Identify which cell holds the provided text, then report its [x, y] central coordinate. 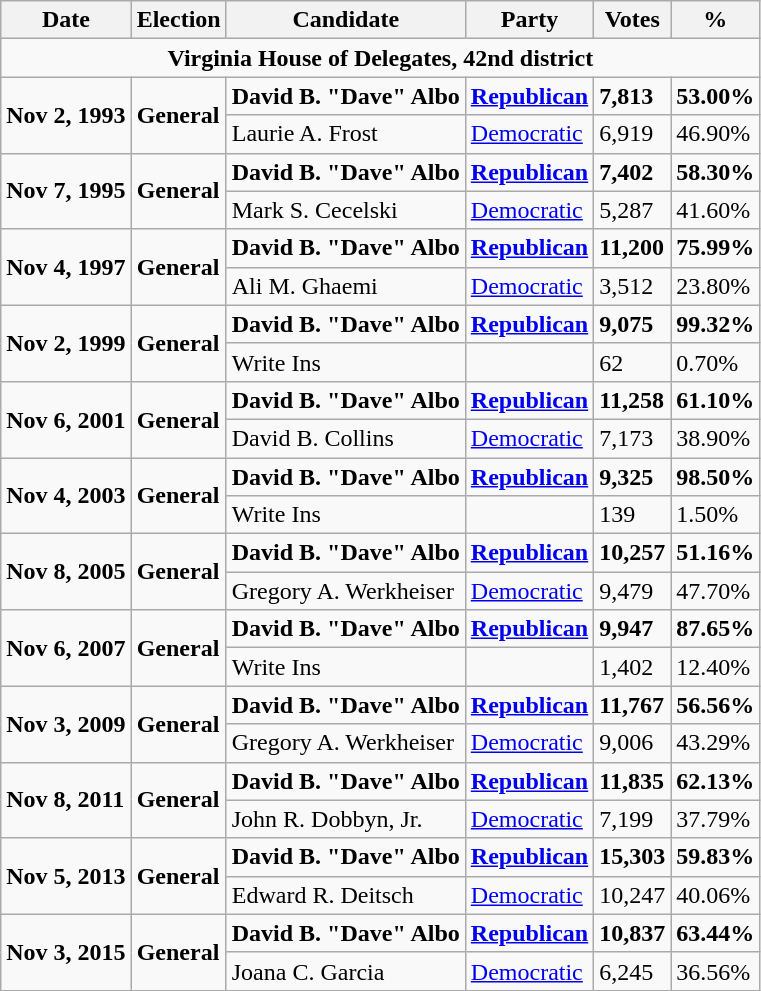
75.99% [716, 248]
Date [66, 20]
Votes [632, 20]
41.60% [716, 210]
7,199 [632, 819]
23.80% [716, 286]
139 [632, 515]
Election [178, 20]
12.40% [716, 667]
David B. Collins [346, 438]
62.13% [716, 781]
John R. Dobbyn, Jr. [346, 819]
Nov 2, 1999 [66, 343]
Nov 6, 2001 [66, 419]
Candidate [346, 20]
Mark S. Cecelski [346, 210]
47.70% [716, 591]
6,245 [632, 971]
Nov 3, 2009 [66, 724]
1,402 [632, 667]
Edward R. Deitsch [346, 895]
Nov 8, 2005 [66, 572]
99.32% [716, 324]
Nov 8, 2011 [66, 800]
98.50% [716, 477]
63.44% [716, 933]
7,813 [632, 96]
36.56% [716, 971]
Nov 3, 2015 [66, 952]
11,835 [632, 781]
53.00% [716, 96]
Nov 2, 1993 [66, 115]
59.83% [716, 857]
40.06% [716, 895]
10,257 [632, 553]
46.90% [716, 134]
61.10% [716, 400]
38.90% [716, 438]
15,303 [632, 857]
37.79% [716, 819]
Nov 5, 2013 [66, 876]
11,767 [632, 705]
Nov 4, 1997 [66, 267]
7,173 [632, 438]
62 [632, 362]
1.50% [716, 515]
11,200 [632, 248]
7,402 [632, 172]
9,479 [632, 591]
51.16% [716, 553]
% [716, 20]
Laurie A. Frost [346, 134]
9,075 [632, 324]
9,947 [632, 629]
0.70% [716, 362]
5,287 [632, 210]
Virginia House of Delegates, 42nd district [380, 58]
11,258 [632, 400]
Ali M. Ghaemi [346, 286]
9,006 [632, 743]
43.29% [716, 743]
Nov 7, 1995 [66, 191]
10,837 [632, 933]
6,919 [632, 134]
9,325 [632, 477]
56.56% [716, 705]
87.65% [716, 629]
10,247 [632, 895]
Party [529, 20]
Nov 6, 2007 [66, 648]
Joana C. Garcia [346, 971]
58.30% [716, 172]
3,512 [632, 286]
Nov 4, 2003 [66, 496]
